Extract the [x, y] coordinate from the center of the cell holding the provided text.  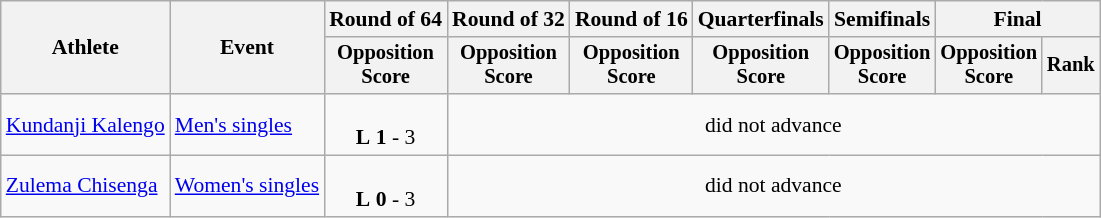
Men's singles [247, 124]
Rank [1071, 66]
Zulema Chisenga [86, 186]
Women's singles [247, 186]
Quarterfinals [761, 19]
Final [1017, 19]
L 0 - 3 [386, 186]
L 1 - 3 [386, 124]
Athlete [86, 48]
Round of 32 [508, 19]
Event [247, 48]
Round of 64 [386, 19]
Kundanji Kalengo [86, 124]
Round of 16 [632, 19]
Semifinals [882, 19]
